Search for the cell housing the specified text and yield its [X, Y] center coordinate. 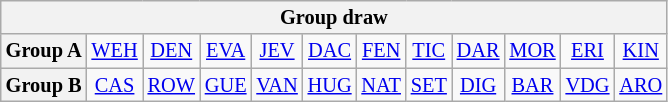
WEH [115, 51]
KIN [640, 51]
CAS [115, 85]
FEN [380, 51]
EVA [226, 51]
VDG [588, 85]
VAN [276, 85]
JEV [276, 51]
ERI [588, 51]
ARO [640, 85]
SET [429, 85]
TIC [429, 51]
GUE [226, 85]
MOR [532, 51]
DIG [478, 85]
DAC [330, 51]
Group B [44, 85]
Group A [44, 51]
Group draw [334, 17]
BAR [532, 85]
HUG [330, 85]
NAT [380, 85]
ROW [172, 85]
DEN [172, 51]
DAR [478, 51]
